Provide the (X, Y) coordinate of the cell's center where the given text is located.  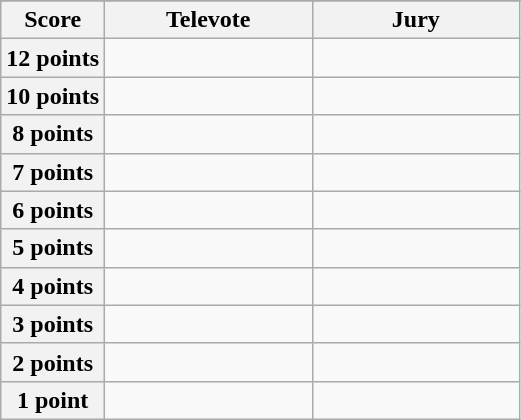
Score (53, 20)
6 points (53, 210)
10 points (53, 96)
2 points (53, 362)
5 points (53, 248)
1 point (53, 400)
8 points (53, 134)
7 points (53, 172)
Jury (416, 20)
12 points (53, 58)
4 points (53, 286)
Televote (209, 20)
3 points (53, 324)
